Extract the (X, Y) coordinate from the center of the cell holding the provided text.  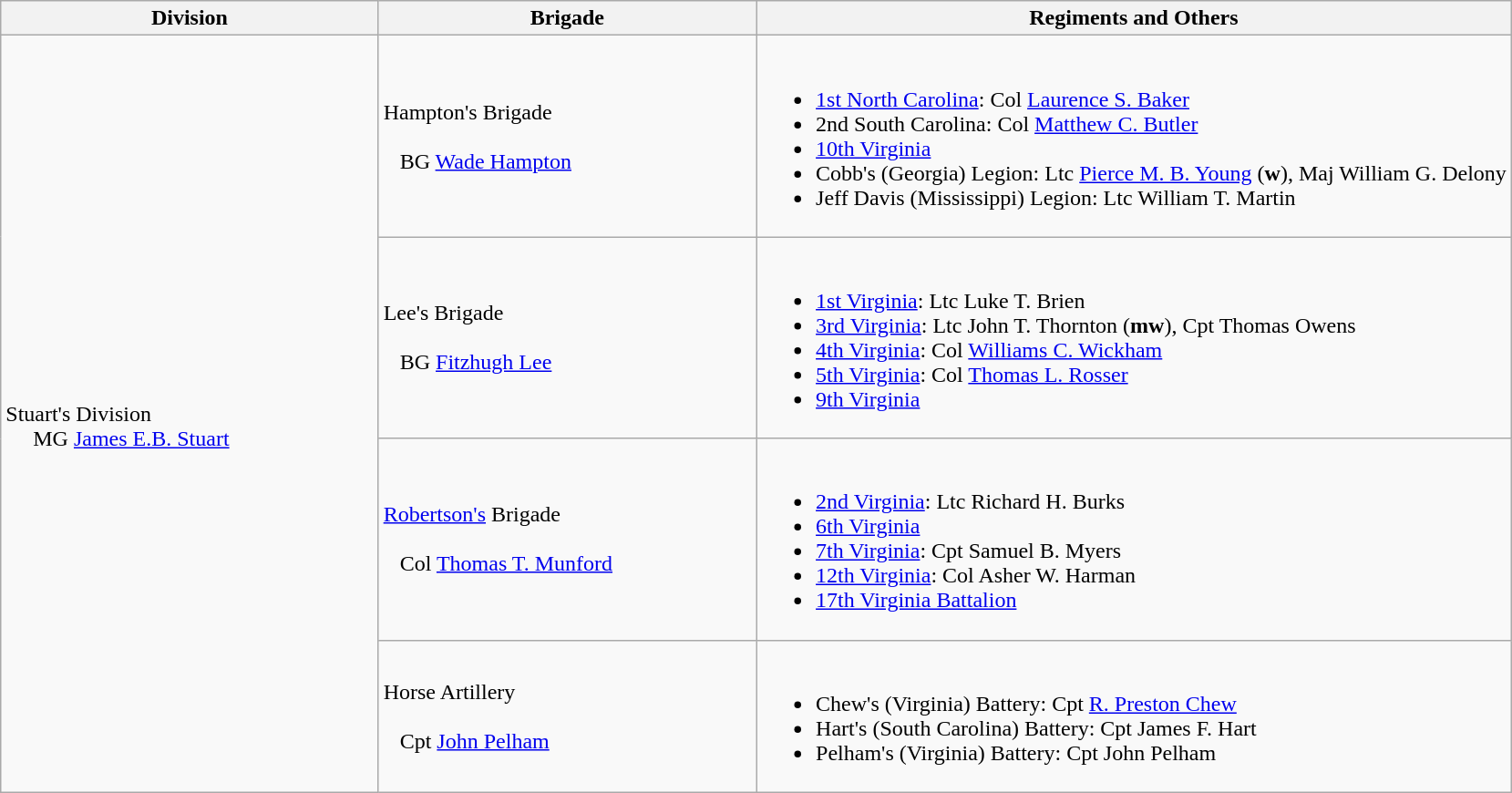
Chew's (Virginia) Battery: Cpt R. Preston ChewHart's (South Carolina) Battery: Cpt James F. HartPelham's (Virginia) Battery: Cpt John Pelham (1134, 716)
Lee's Brigade BG Fitzhugh Lee (567, 337)
Stuart's Division MG James E.B. Stuart (190, 414)
2nd Virginia: Ltc Richard H. Burks6th Virginia7th Virginia: Cpt Samuel B. Myers12th Virginia: Col Asher W. Harman17th Virginia Battalion (1134, 540)
Hampton's Brigade BG Wade Hampton (567, 137)
Horse Artillery Cpt John Pelham (567, 716)
Regiments and Others (1134, 18)
Division (190, 18)
Robertson's Brigade Col Thomas T. Munford (567, 540)
Brigade (567, 18)
